Extract the [X, Y] coordinate from the center of the cell holding the provided text.  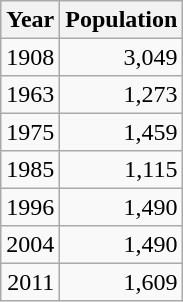
2004 [30, 244]
Population [122, 20]
1,459 [122, 132]
1,273 [122, 94]
1996 [30, 206]
1,609 [122, 282]
1975 [30, 132]
1,115 [122, 170]
2011 [30, 282]
3,049 [122, 56]
1963 [30, 94]
1908 [30, 56]
1985 [30, 170]
Year [30, 20]
